Return [x, y] of the center of cell containing provided text 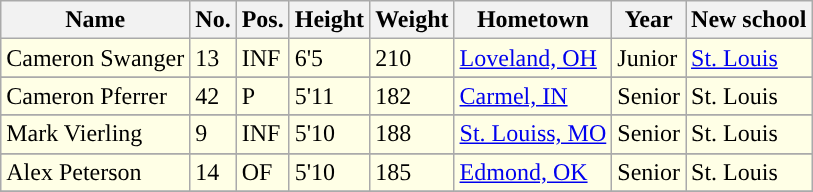
9 [213, 134]
182 [412, 96]
188 [412, 134]
Name [96, 20]
Year [649, 20]
Hometown [533, 20]
6'5 [329, 58]
13 [213, 58]
Edmond, OK [533, 172]
Height [329, 20]
Alex Peterson [96, 172]
OF [262, 172]
14 [213, 172]
210 [412, 58]
St. Louiss, MO [533, 134]
Mark Vierling [96, 134]
Carmel, IN [533, 96]
Cameron Pferrer [96, 96]
P [262, 96]
42 [213, 96]
Cameron Swanger [96, 58]
5'11 [329, 96]
Weight [412, 20]
No. [213, 20]
Pos. [262, 20]
185 [412, 172]
Junior [649, 58]
New school [749, 20]
Loveland, OH [533, 58]
